Output the [x, y] coordinate of the center of the cell containing the given text.  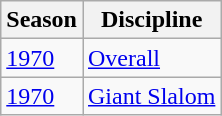
Giant Slalom [151, 96]
Overall [151, 58]
Season [42, 20]
Discipline [151, 20]
